For the text-containing cell, return its midpoint in [X, Y] coordinate format. 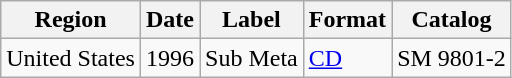
Format [347, 20]
Region [71, 20]
United States [71, 58]
CD [347, 58]
Sub Meta [252, 58]
1996 [170, 58]
Date [170, 20]
SM 9801-2 [452, 58]
Label [252, 20]
Catalog [452, 20]
